Provide the (x, y) coordinate of the cell's center where the given text is located.  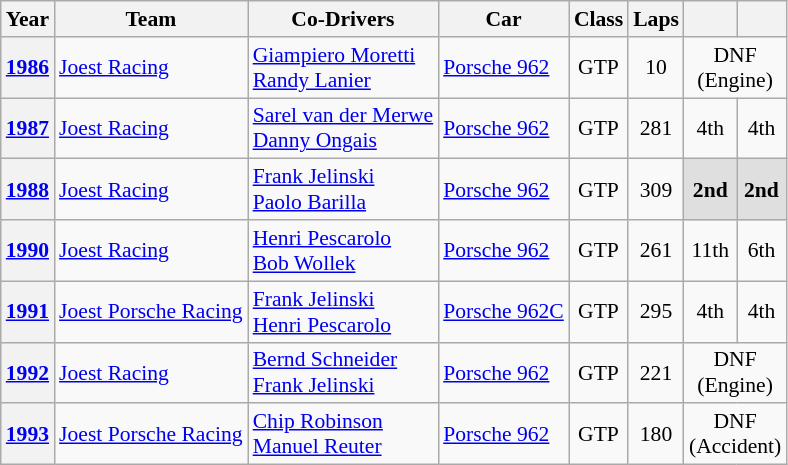
180 (656, 434)
261 (656, 250)
Chip Robinson Manuel Reuter (344, 434)
Porsche 962C (504, 312)
Car (504, 19)
Sarel van der Merwe Danny Ongais (344, 128)
1993 (28, 434)
Giampiero Moretti Randy Lanier (344, 68)
Bernd Schneider Frank Jelinski (344, 372)
1987 (28, 128)
221 (656, 372)
1990 (28, 250)
6th (762, 250)
1992 (28, 372)
10 (656, 68)
Henri Pescarolo Bob Wollek (344, 250)
Frank Jelinski Henri Pescarolo (344, 312)
Laps (656, 19)
Team (151, 19)
1986 (28, 68)
11th (710, 250)
Year (28, 19)
1988 (28, 190)
1991 (28, 312)
Co-Drivers (344, 19)
Frank Jelinski Paolo Barilla (344, 190)
309 (656, 190)
Class (598, 19)
295 (656, 312)
DNF(Accident) (735, 434)
281 (656, 128)
